From the cell containing the given text, extract its center point as [x, y] coordinate. 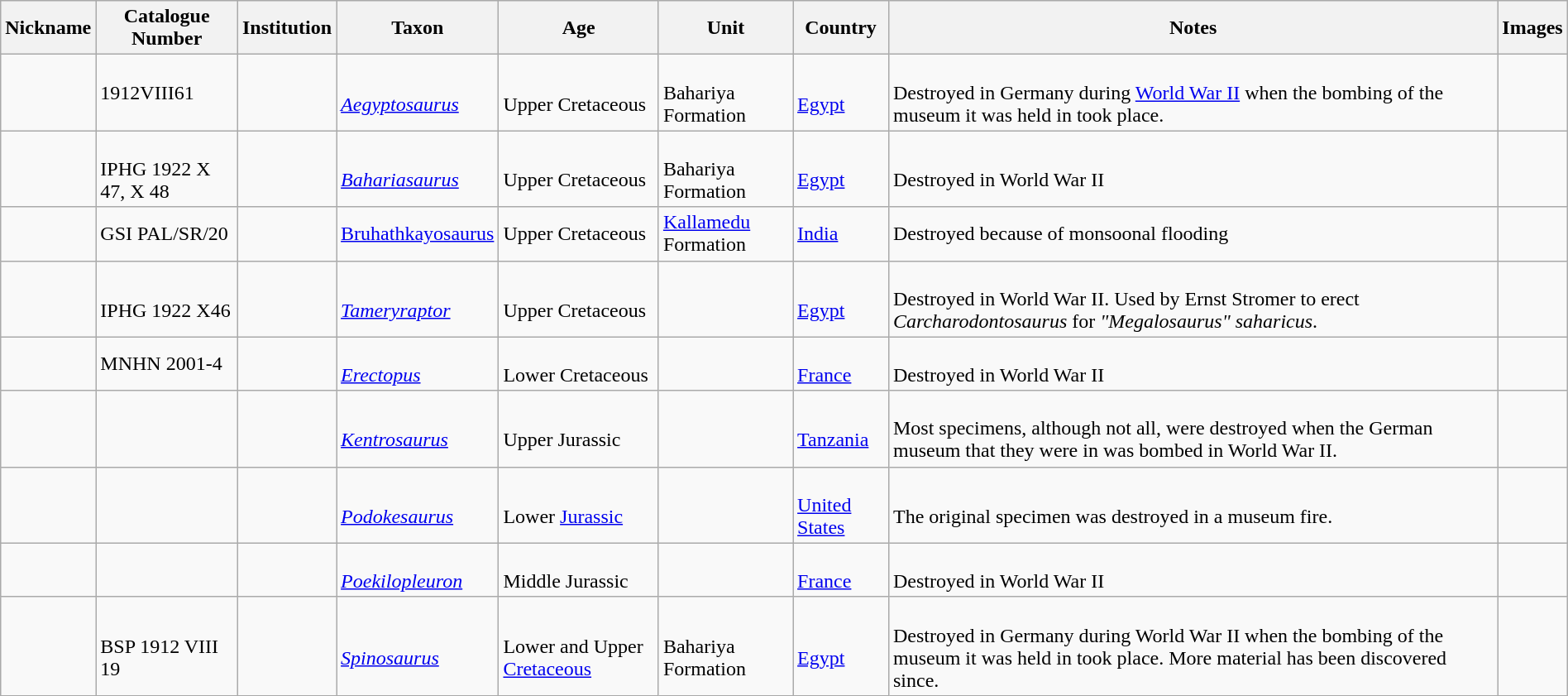
IPHG 1922 X 47, X 48 [167, 169]
Notes [1193, 28]
Kallamedu Formation [725, 233]
Lower and Upper Cretaceous [579, 646]
Age [579, 28]
IPHG 1922 X46 [167, 299]
Lower Jurassic [579, 505]
United States [841, 505]
Erectopus [418, 364]
BSP 1912 VIII 19 [167, 646]
Kentrosaurus [418, 429]
1912VIII61 [167, 93]
Catalogue Number [167, 28]
MNHN 2001-4 [167, 364]
Destroyed in Germany during World War II when the bombing of the museum it was held in took place. More material has been discovered since. [1193, 646]
Destroyed in World War II. Used by Ernst Stromer to erect Carcharodontosaurus for "Megalosaurus" saharicus. [1193, 299]
Bruhathkayosaurus [418, 233]
The original specimen was destroyed in a museum fire. [1193, 505]
India [841, 233]
Middle Jurassic [579, 569]
Destroyed in Germany during World War II when the bombing of the museum it was held in took place. [1193, 93]
Nickname [48, 28]
Most specimens, although not all, were destroyed when the German museum that they were in was bombed in World War II. [1193, 429]
Tanzania [841, 429]
Destroyed because of monsoonal flooding [1193, 233]
GSI PAL/SR/20 [167, 233]
Aegyptosaurus [418, 93]
Spinosaurus [418, 646]
Images [1532, 28]
Podokesaurus [418, 505]
Tameryraptor [418, 299]
Lower Cretaceous [579, 364]
Institution [286, 28]
Poekilopleuron [418, 569]
Bahariasaurus [418, 169]
Country [841, 28]
Taxon [418, 28]
Unit [725, 28]
Upper Jurassic [579, 429]
